Locate the cell with the specified text and output its (x, y) center coordinate. 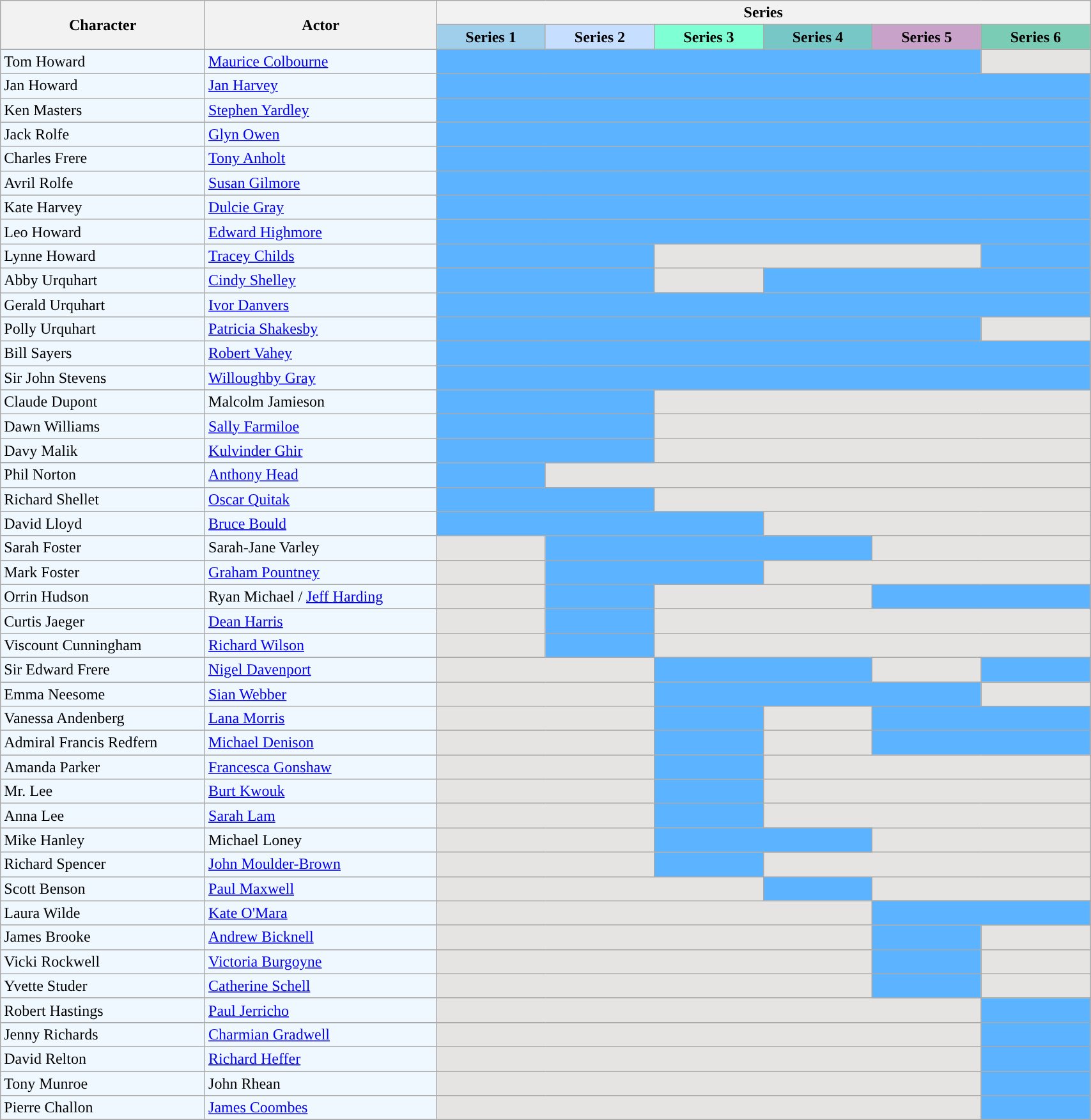
Andrew Bicknell (321, 937)
Series 1 (491, 37)
Kate Harvey (103, 207)
Kate O'Mara (321, 913)
Victoria Burgoyne (321, 961)
Jack Rolfe (103, 134)
Dulcie Gray (321, 207)
Sarah Lam (321, 816)
Series 5 (927, 37)
Tony Munroe (103, 1084)
Bill Sayers (103, 354)
Ivor Danvers (321, 305)
Tracey Childs (321, 256)
Charmian Gradwell (321, 1034)
Tony Anholt (321, 159)
Malcolm Jamieson (321, 402)
Character (103, 25)
Series (763, 13)
Sarah-Jane Varley (321, 548)
Vanessa Andenberg (103, 719)
Edward Highmore (321, 231)
Amanda Parker (103, 767)
Series 2 (600, 37)
Series 4 (817, 37)
Paul Jerricho (321, 1010)
Lynne Howard (103, 256)
Nigel Davenport (321, 669)
Catherine Schell (321, 986)
Orrin Hudson (103, 596)
Polly Urquhart (103, 329)
Richard Spencer (103, 864)
Paul Maxwell (321, 889)
Phil Norton (103, 475)
Charles Frere (103, 159)
Burt Kwouk (321, 791)
Anna Lee (103, 816)
Glyn Owen (321, 134)
Lana Morris (321, 719)
John Rhean (321, 1084)
Robert Vahey (321, 354)
Admiral Francis Redfern (103, 743)
Richard Shellet (103, 499)
Mark Foster (103, 572)
Series 3 (709, 37)
David Lloyd (103, 524)
Mr. Lee (103, 791)
Michael Denison (321, 743)
Dawn Williams (103, 426)
Vicki Rockwell (103, 961)
Michael Loney (321, 840)
Richard Wilson (321, 645)
Leo Howard (103, 231)
Bruce Bould (321, 524)
Sir John Stevens (103, 378)
Pierre Challon (103, 1108)
Tom Howard (103, 61)
Francesca Gonshaw (321, 767)
Jenny Richards (103, 1034)
Emma Neesome (103, 694)
Actor (321, 25)
Scott Benson (103, 889)
Cindy Shelley (321, 280)
Stephen Yardley (321, 110)
Claude Dupont (103, 402)
Sarah Foster (103, 548)
John Moulder-Brown (321, 864)
Oscar Quitak (321, 499)
Jan Howard (103, 86)
David Relton (103, 1059)
Willoughby Gray (321, 378)
Kulvinder Ghir (321, 451)
Ryan Michael / Jeff Harding (321, 596)
Sir Edward Frere (103, 669)
Sally Farmiloe (321, 426)
Maurice Colbourne (321, 61)
Curtis Jaeger (103, 621)
Laura Wilde (103, 913)
Jan Harvey (321, 86)
Mike Hanley (103, 840)
James Brooke (103, 937)
Richard Heffer (321, 1059)
Yvette Studer (103, 986)
Sian Webber (321, 694)
Gerald Urquhart (103, 305)
Patricia Shakesby (321, 329)
James Coombes (321, 1108)
Davy Malik (103, 451)
Viscount Cunningham (103, 645)
Avril Rolfe (103, 183)
Susan Gilmore (321, 183)
Abby Urquhart (103, 280)
Graham Pountney (321, 572)
Anthony Head (321, 475)
Dean Harris (321, 621)
Series 6 (1035, 37)
Robert Hastings (103, 1010)
Ken Masters (103, 110)
